Return (X, Y) of the center of cell containing provided text 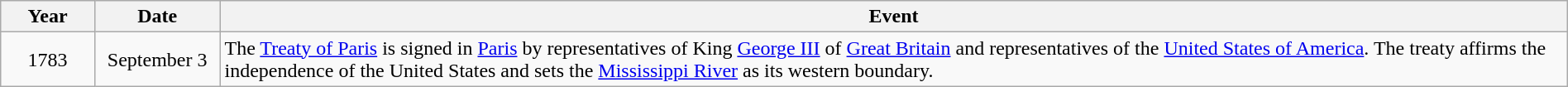
Event (893, 17)
Year (48, 17)
September 3 (157, 60)
1783 (48, 60)
Date (157, 17)
